Scan for the cell matching the given text and deliver its [x, y] coordinate at center. 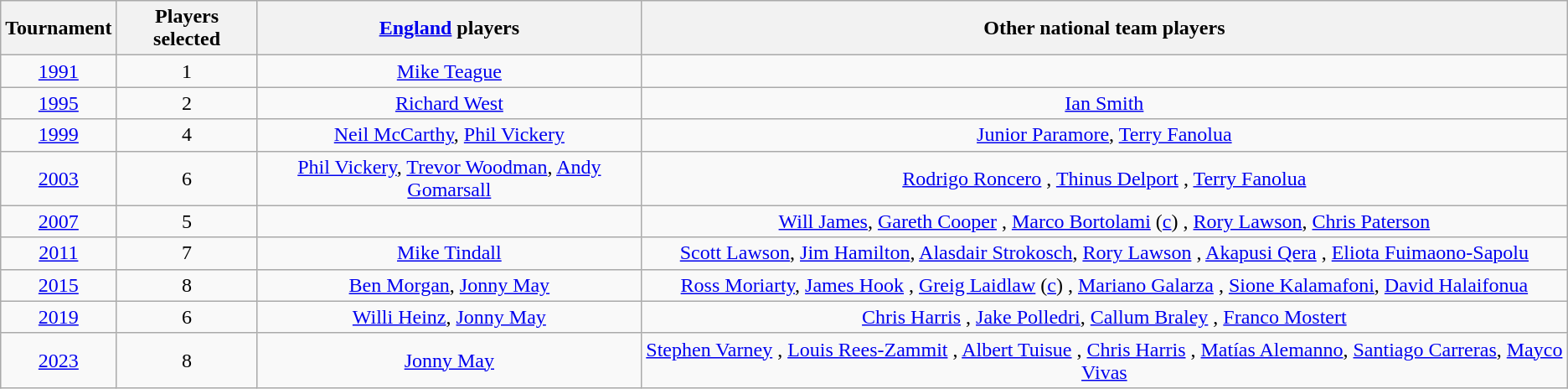
Richard West [449, 103]
Phil Vickery, Trevor Woodman, Andy Gomarsall [449, 178]
Players selected [187, 29]
2019 [59, 317]
Other national team players [1104, 29]
1991 [59, 71]
England players [449, 29]
1999 [59, 135]
5 [187, 221]
Willi Heinz, Jonny May [449, 317]
1995 [59, 103]
Jonny May [449, 360]
2 [187, 103]
7 [187, 253]
Stephen Varney , Louis Rees-Zammit , Albert Tuisue , Chris Harris , Matías Alemanno, Santiago Carreras, Mayco Vivas [1104, 360]
Ian Smith [1104, 103]
Mike Teague [449, 71]
Ben Morgan, Jonny May [449, 285]
2003 [59, 178]
Mike Tindall [449, 253]
2007 [59, 221]
Neil McCarthy, Phil Vickery [449, 135]
Ross Moriarty, James Hook , Greig Laidlaw (c) , Mariano Galarza , Sione Kalamafoni, David Halaifonua [1104, 285]
2015 [59, 285]
Rodrigo Roncero , Thinus Delport , Terry Fanolua [1104, 178]
Junior Paramore, Terry Fanolua [1104, 135]
4 [187, 135]
Tournament [59, 29]
1 [187, 71]
2023 [59, 360]
2011 [59, 253]
Will James, Gareth Cooper , Marco Bortolami (c) , Rory Lawson, Chris Paterson [1104, 221]
Chris Harris , Jake Polledri, Callum Braley , Franco Mostert [1104, 317]
Scott Lawson, Jim Hamilton, Alasdair Strokosch, Rory Lawson , Akapusi Qera , Eliota Fuimaono-Sapolu [1104, 253]
